Return the (x, y) coordinate for the center point of the cell that contains the specified text.  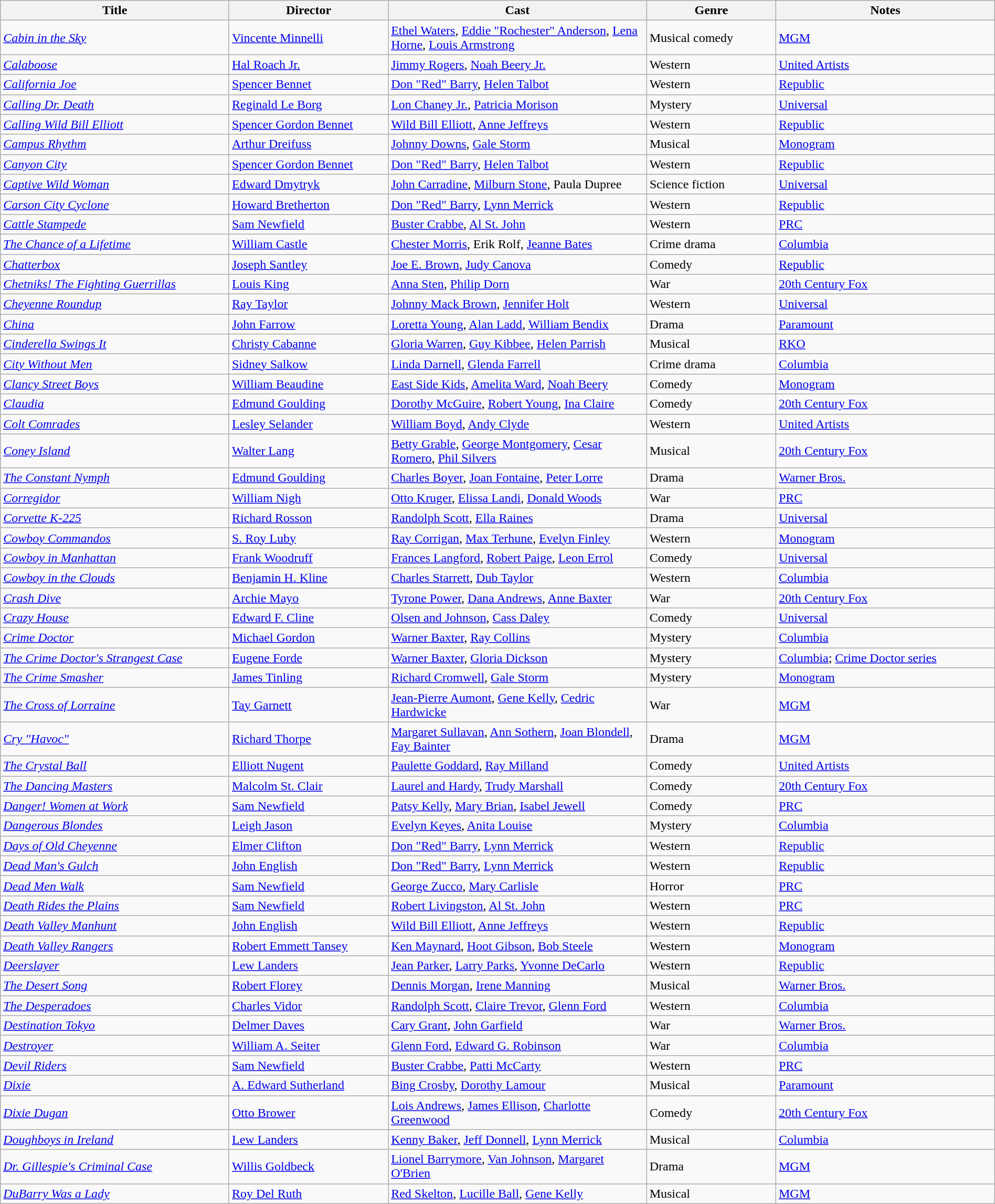
Cowboy in Manhattan (115, 558)
Lois Andrews, James Ellison, Charlotte Greenwood (517, 1112)
Johnny Mack Brown, Jennifer Holt (517, 304)
Cattle Stampede (115, 224)
Leigh Jason (309, 826)
The Crime Smasher (115, 678)
William Beaudine (309, 384)
China (115, 324)
Doughboys in Ireland (115, 1139)
Elliott Nugent (309, 766)
Title (115, 10)
Randolph Scott, Claire Trevor, Glenn Ford (517, 1006)
Laurel and Hardy, Trudy Marshall (517, 786)
Jean Parker, Larry Parks, Yvonne DeCarlo (517, 966)
Edward Dmytryk (309, 184)
S. Roy Luby (309, 538)
Sidney Salkow (309, 364)
Cowboy in the Clouds (115, 578)
Hal Roach Jr. (309, 65)
Carson City Cyclone (115, 204)
Destroyer (115, 1046)
Crazy House (115, 618)
Charles Boyer, Joan Fontaine, Peter Lorre (517, 478)
Archie Mayo (309, 598)
Dead Men Walk (115, 886)
Johnny Downs, Gale Storm (517, 144)
RKO (885, 344)
Tay Garnett (309, 705)
Reginald Le Borg (309, 104)
Olsen and Johnson, Cass Daley (517, 618)
Cary Grant, John Garfield (517, 1026)
Frances Langford, Robert Paige, Leon Errol (517, 558)
A. Edward Sutherland (309, 1085)
Cast (517, 10)
Charles Vidor (309, 1006)
Lionel Barrymore, Van Johnson, Margaret O'Brien (517, 1167)
Horror (711, 886)
Ken Maynard, Hoot Gibson, Bob Steele (517, 946)
Crime Doctor (115, 638)
Patsy Kelly, Mary Brian, Isabel Jewell (517, 806)
Crash Dive (115, 598)
Howard Bretherton (309, 204)
Margaret Sullavan, Ann Sothern, Joan Blondell, Fay Bainter (517, 739)
Paulette Goddard, Ray Milland (517, 766)
Dixie Dugan (115, 1112)
Warner Baxter, Ray Collins (517, 638)
Canyon City (115, 164)
The Desert Song (115, 986)
The Constant Nymph (115, 478)
Death Valley Rangers (115, 946)
Musical comedy (711, 38)
Columbia; Crime Doctor series (885, 658)
The Crime Doctor's Strangest Case (115, 658)
Cowboy Commandos (115, 538)
Coney Island (115, 451)
Calling Wild Bill Elliott (115, 124)
Ray Corrigan, Max Terhune, Evelyn Finley (517, 538)
Arthur Dreifuss (309, 144)
Director (309, 10)
Devil Riders (115, 1066)
Randolph Scott, Ella Raines (517, 518)
Linda Darnell, Glenda Farrell (517, 364)
Gloria Warren, Guy Kibbee, Helen Parrish (517, 344)
Dennis Morgan, Irene Manning (517, 986)
Buster Crabbe, Patti McCarty (517, 1066)
Glenn Ford, Edward G. Robinson (517, 1046)
Richard Rosson (309, 518)
Betty Grable, George Montgomery, Cesar Romero, Phil Silvers (517, 451)
Christy Cabanne (309, 344)
Otto Kruger, Elissa Landi, Donald Woods (517, 498)
The Crystal Ball (115, 766)
Anna Sten, Philip Dorn (517, 284)
Robert Emmett Tansey (309, 946)
Claudia (115, 404)
Ethel Waters, Eddie "Rochester" Anderson, Lena Horne, Louis Armstrong (517, 38)
Walter Lang (309, 451)
Calling Dr. Death (115, 104)
California Joe (115, 84)
Science fiction (711, 184)
Chester Morris, Erik Rolf, Jeanne Bates (517, 244)
Chatterbox (115, 264)
Cheyenne Roundup (115, 304)
Clancy Street Boys (115, 384)
William A. Seiter (309, 1046)
James Tinling (309, 678)
Otto Brower (309, 1112)
Dangerous Blondes (115, 826)
Cinderella Swings It (115, 344)
Genre (711, 10)
Lon Chaney Jr., Patricia Morison (517, 104)
Richard Thorpe (309, 739)
Roy Del Ruth (309, 1194)
Dr. Gillespie's Criminal Case (115, 1167)
The Desperadoes (115, 1006)
Edward F. Cline (309, 618)
Buster Crabbe, Al St. John (517, 224)
Death Valley Manhunt (115, 925)
Tyrone Power, Dana Andrews, Anne Baxter (517, 598)
John Carradine, Milburn Stone, Paula Dupree (517, 184)
Destination Tokyo (115, 1026)
Bing Crosby, Dorothy Lamour (517, 1085)
City Without Men (115, 364)
DuBarry Was a Lady (115, 1194)
Michael Gordon (309, 638)
Dorothy McGuire, Robert Young, Ina Claire (517, 404)
William Boyd, Andy Clyde (517, 424)
Malcolm St. Clair (309, 786)
Spencer Bennet (309, 84)
Vincente Minnelli (309, 38)
Benjamin H. Kline (309, 578)
Dixie (115, 1085)
Death Rides the Plains (115, 905)
Richard Cromwell, Gale Storm (517, 678)
Chetniks! The Fighting Guerrillas (115, 284)
Loretta Young, Alan Ladd, William Bendix (517, 324)
Louis King (309, 284)
Delmer Daves (309, 1026)
Willis Goldbeck (309, 1167)
Cabin in the Sky (115, 38)
Jimmy Rogers, Noah Beery Jr. (517, 65)
Jean-Pierre Aumont, Gene Kelly, Cedric Hardwicke (517, 705)
Charles Starrett, Dub Taylor (517, 578)
Red Skelton, Lucille Ball, Gene Kelly (517, 1194)
Joe E. Brown, Judy Canova (517, 264)
Dead Man's Gulch (115, 866)
Robert Florey (309, 986)
John Farrow (309, 324)
William Nigh (309, 498)
Campus Rhythm (115, 144)
William Castle (309, 244)
Kenny Baker, Jeff Donnell, Lynn Merrick (517, 1139)
Elmer Clifton (309, 846)
The Cross of Lorraine (115, 705)
Danger! Women at Work (115, 806)
Captive Wild Woman (115, 184)
Calaboose (115, 65)
Cry "Havoc" (115, 739)
Joseph Santley (309, 264)
Evelyn Keyes, Anita Louise (517, 826)
Ray Taylor (309, 304)
Notes (885, 10)
The Chance of a Lifetime (115, 244)
Deerslayer (115, 966)
Lesley Selander (309, 424)
George Zucco, Mary Carlisle (517, 886)
Warner Baxter, Gloria Dickson (517, 658)
Frank Woodruff (309, 558)
Colt Comrades (115, 424)
The Dancing Masters (115, 786)
Corregidor (115, 498)
Days of Old Cheyenne (115, 846)
Robert Livingston, Al St. John (517, 905)
East Side Kids, Amelita Ward, Noah Beery (517, 384)
Corvette K-225 (115, 518)
Eugene Forde (309, 658)
